Output the [X, Y] coordinate of the center of the cell containing the given text.  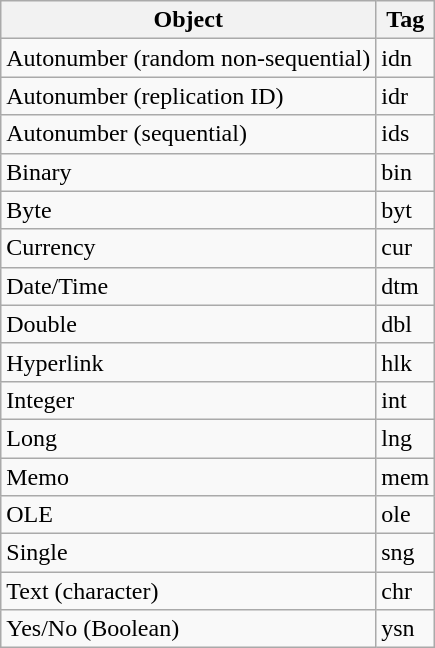
Long [188, 438]
Autonumber (replication ID) [188, 96]
Text (character) [188, 591]
ids [406, 134]
ole [406, 515]
Double [188, 324]
Autonumber (random non-sequential) [188, 58]
cur [406, 248]
Memo [188, 477]
bin [406, 172]
Currency [188, 248]
Autonumber (sequential) [188, 134]
Object [188, 20]
chr [406, 591]
Yes/No (Boolean) [188, 629]
int [406, 400]
mem [406, 477]
Date/Time [188, 286]
lng [406, 438]
Integer [188, 400]
Single [188, 553]
ysn [406, 629]
sng [406, 553]
Hyperlink [188, 362]
hlk [406, 362]
byt [406, 210]
dbl [406, 324]
OLE [188, 515]
idr [406, 96]
Tag [406, 20]
idn [406, 58]
Binary [188, 172]
dtm [406, 286]
Byte [188, 210]
